Output the [X, Y] coordinate of the center of the cell containing the given text.  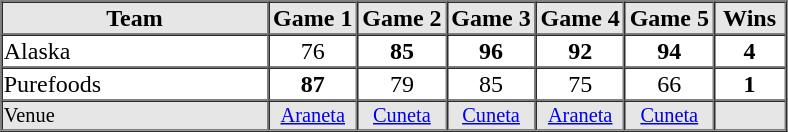
4 [750, 50]
Venue [134, 115]
Game 2 [402, 18]
66 [670, 84]
96 [490, 50]
92 [580, 50]
Wins [750, 18]
Game 5 [670, 18]
Game 1 [312, 18]
94 [670, 50]
Alaska [134, 50]
Game 3 [490, 18]
76 [312, 50]
87 [312, 84]
Game 4 [580, 18]
1 [750, 84]
75 [580, 84]
79 [402, 84]
Purefoods [134, 84]
Team [134, 18]
